Identify which cell holds the provided text, then report its [x, y] central coordinate. 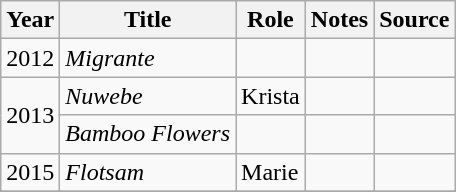
Role [271, 20]
Source [414, 20]
Title [148, 20]
Bamboo Flowers [148, 134]
2015 [30, 172]
Migrante [148, 58]
Year [30, 20]
Marie [271, 172]
2012 [30, 58]
Notes [339, 20]
2013 [30, 115]
Nuwebe [148, 96]
Flotsam [148, 172]
Krista [271, 96]
